Determine the [X, Y] coordinate at the center of the cell enclosing the given text.  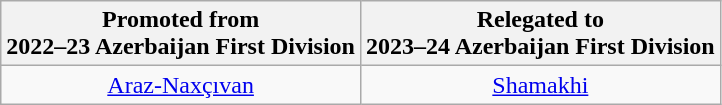
Araz-Naxçıvan [181, 85]
Shamakhi [540, 85]
Relegated to2023–24 Azerbaijan First Division [540, 34]
Promoted from2022–23 Azerbaijan First Division [181, 34]
